Locate the cell with the specified text and output its (x, y) center coordinate. 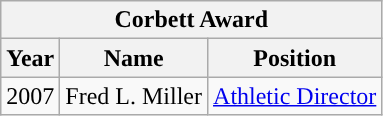
Name (134, 58)
Fred L. Miller (134, 96)
2007 (30, 96)
Position (295, 58)
Year (30, 58)
Corbett Award (192, 20)
Athletic Director (295, 96)
